Extract the [X, Y] coordinate from the center of the cell holding the provided text.  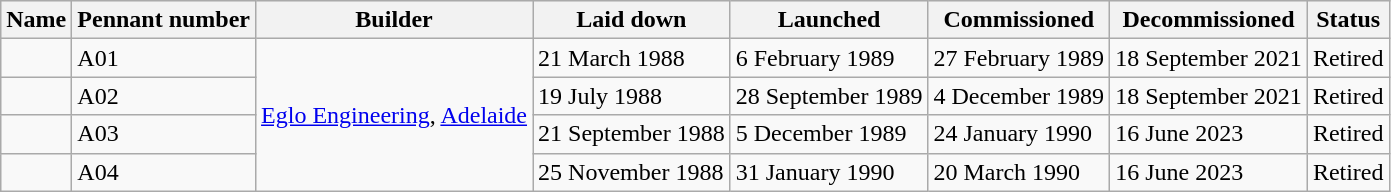
21 September 1988 [632, 134]
19 July 1988 [632, 96]
Builder [394, 20]
24 January 1990 [1019, 134]
20 March 1990 [1019, 172]
Name [36, 20]
Status [1348, 20]
31 January 1990 [829, 172]
Laid down [632, 20]
4 December 1989 [1019, 96]
5 December 1989 [829, 134]
21 March 1988 [632, 58]
A02 [164, 96]
25 November 1988 [632, 172]
Decommissioned [1209, 20]
A01 [164, 58]
Launched [829, 20]
28 September 1989 [829, 96]
Commissioned [1019, 20]
Eglo Engineering, Adelaide [394, 115]
6 February 1989 [829, 58]
27 February 1989 [1019, 58]
Pennant number [164, 20]
A04 [164, 172]
A03 [164, 134]
